Output the [X, Y] coordinate of the center of the cell containing the given text.  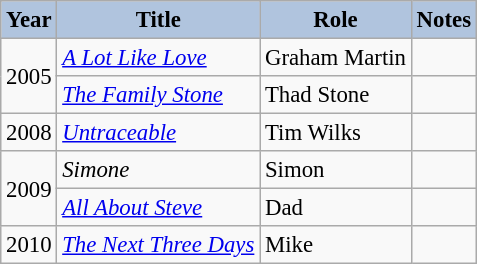
Simon [336, 170]
Role [336, 20]
Title [158, 20]
Year [29, 20]
Thad Stone [336, 95]
Tim Wilks [336, 133]
Dad [336, 208]
A Lot Like Love [158, 58]
Notes [444, 20]
The Family Stone [158, 95]
2009 [29, 188]
Simone [158, 170]
2005 [29, 76]
Graham Martin [336, 58]
2010 [29, 245]
The Next Three Days [158, 245]
Untraceable [158, 133]
All About Steve [158, 208]
2008 [29, 133]
Mike [336, 245]
